Output the [x, y] coordinate of the center of the cell containing the given text.  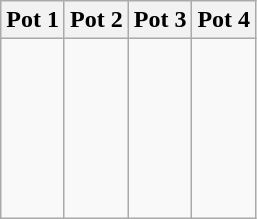
Pot 1 [33, 20]
Pot 4 [224, 20]
Pot 3 [160, 20]
Pot 2 [96, 20]
